Pinpoint the cell where the given text exists, returning its (X, Y) midpoint coordinate. 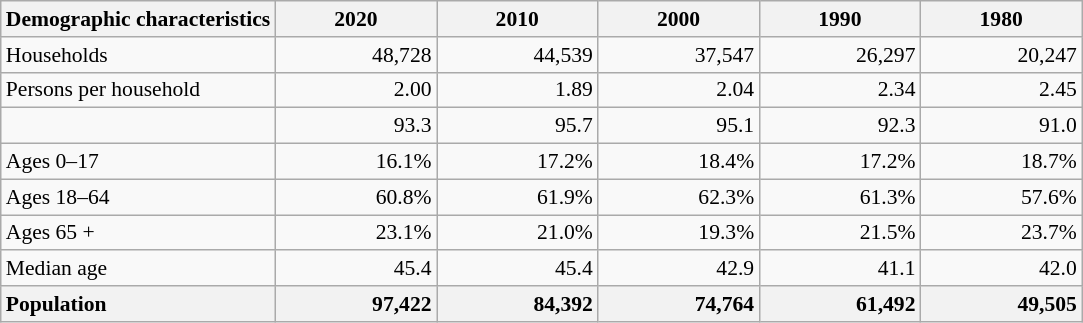
60.8% (356, 197)
18.7% (1002, 162)
57.6% (1002, 197)
21.0% (518, 233)
61.3% (840, 197)
49,505 (1002, 304)
Demographic characteristics (138, 19)
23.7% (1002, 233)
26,297 (840, 55)
Median age (138, 269)
2010 (518, 19)
19.3% (678, 233)
42.0 (1002, 269)
95.7 (518, 126)
23.1% (356, 233)
Population (138, 304)
Ages 0–17 (138, 162)
74,764 (678, 304)
61.9% (518, 197)
97,422 (356, 304)
92.3 (840, 126)
2000 (678, 19)
Persons per household (138, 90)
48,728 (356, 55)
18.4% (678, 162)
93.3 (356, 126)
1990 (840, 19)
20,247 (1002, 55)
Households (138, 55)
61,492 (840, 304)
41.1 (840, 269)
95.1 (678, 126)
1.89 (518, 90)
21.5% (840, 233)
1980 (1002, 19)
16.1% (356, 162)
2.00 (356, 90)
Ages 18–64 (138, 197)
2020 (356, 19)
62.3% (678, 197)
37,547 (678, 55)
44,539 (518, 55)
84,392 (518, 304)
2.45 (1002, 90)
2.04 (678, 90)
Ages 65 + (138, 233)
91.0 (1002, 126)
2.34 (840, 90)
42.9 (678, 269)
